For the text-containing cell, return its midpoint in (X, Y) coordinate format. 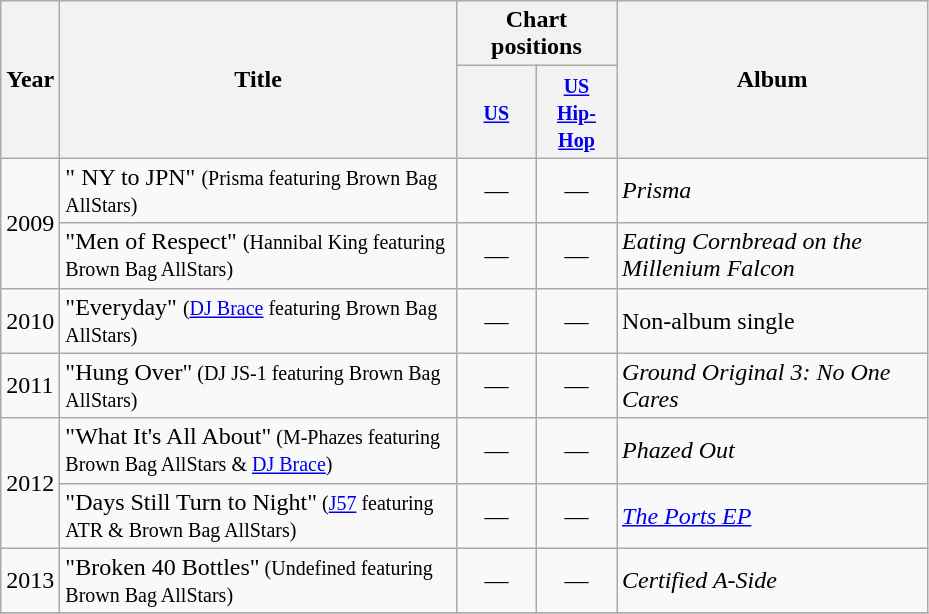
The Ports EP (772, 516)
2010 (30, 320)
"Hung Over" (DJ JS-1 featuring Brown Bag AllStars) (258, 386)
Ground Original 3: No One Cares (772, 386)
2009 (30, 223)
Title (258, 80)
"What It's All About" (M-Phazes featuring Brown Bag AllStars & DJ Brace) (258, 450)
" NY to JPN" (Prisma featuring Brown Bag AllStars) (258, 190)
Phazed Out (772, 450)
2012 (30, 483)
2013 (30, 580)
Non-album single (772, 320)
Eating Cornbread on the Millenium Falcon (772, 256)
Album (772, 80)
Chart positions (536, 34)
"Men of Respect" (Hannibal King featuring Brown Bag AllStars) (258, 256)
"Everyday" (DJ Brace featuring Brown Bag AllStars) (258, 320)
Certified A-Side (772, 580)
"Days Still Turn to Night" (J57 featuring ATR & Brown Bag AllStars) (258, 516)
"Broken 40 Bottles" (Undefined featuring Brown Bag AllStars) (258, 580)
Year (30, 80)
2011 (30, 386)
US Hip-Hop (576, 112)
Prisma (772, 190)
US (496, 112)
